Return the (x, y) coordinate for the center point of the cell that contains the specified text.  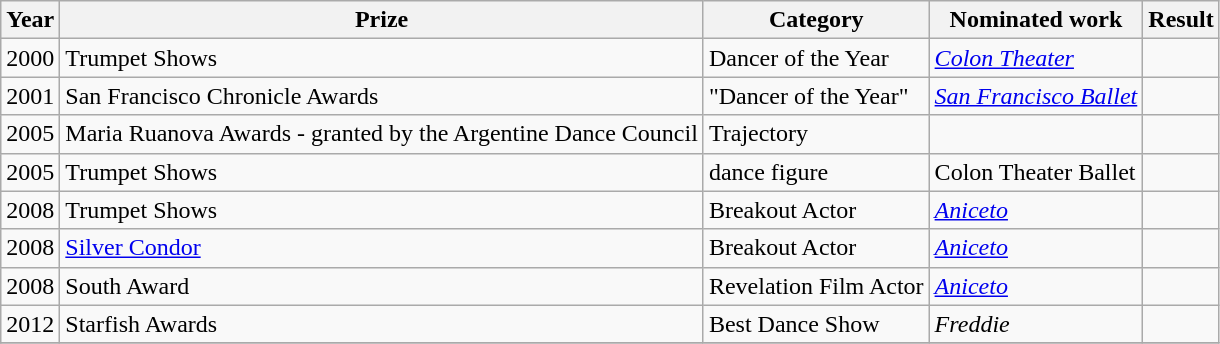
Dancer of the Year (816, 58)
Year (30, 20)
San Francisco Ballet (1036, 96)
Maria Ruanova Awards - granted by the Argentine Dance Council (382, 134)
South Award (382, 286)
dance figure (816, 172)
2001 (30, 96)
Revelation Film Actor (816, 286)
2000 (30, 58)
Starfish Awards (382, 324)
Trajectory (816, 134)
"Dancer of the Year" (816, 96)
Prize (382, 20)
Result (1181, 20)
San Francisco Chronicle Awards (382, 96)
Colon Theater (1036, 58)
Colon Theater Ballet (1036, 172)
2012 (30, 324)
Category (816, 20)
Silver Condor (382, 248)
Nominated work (1036, 20)
Best Dance Show (816, 324)
Freddie (1036, 324)
